Scan for the cell matching the given text and deliver its (x, y) coordinate at center. 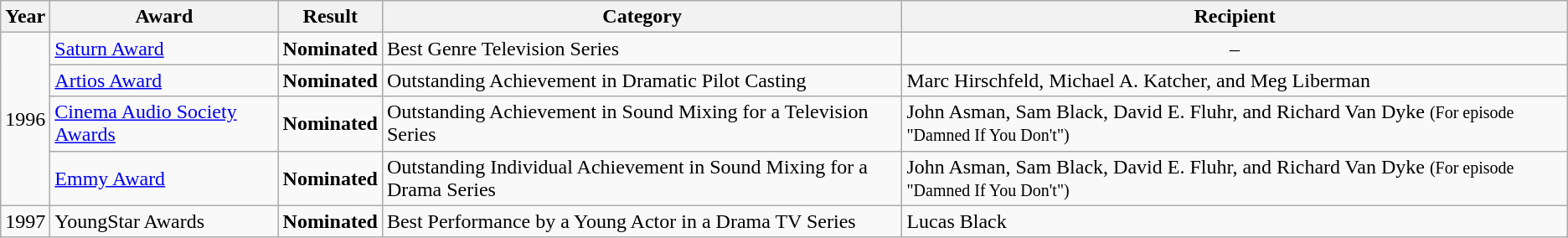
Outstanding Achievement in Sound Mixing for a Television Series (642, 124)
Recipient (1235, 17)
Category (642, 17)
Outstanding Individual Achievement in Sound Mixing for a Drama Series (642, 178)
Best Performance by a Young Actor in a Drama TV Series (642, 221)
– (1235, 49)
Saturn Award (164, 49)
Best Genre Television Series (642, 49)
Marc Hirschfeld, Michael A. Katcher, and Meg Liberman (1235, 80)
Cinema Audio Society Awards (164, 124)
Result (330, 17)
Lucas Black (1235, 221)
YoungStar Awards (164, 221)
Outstanding Achievement in Dramatic Pilot Casting (642, 80)
Emmy Award (164, 178)
1996 (25, 119)
Year (25, 17)
Artios Award (164, 80)
Award (164, 17)
1997 (25, 221)
